Return [X, Y] of the center of cell containing provided text 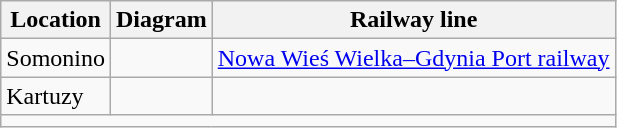
Somonino [56, 58]
Railway line [414, 20]
Diagram [162, 20]
Kartuzy [56, 96]
Nowa Wieś Wielka–Gdynia Port railway [414, 58]
Location [56, 20]
